For the text-containing cell, return its midpoint in [x, y] coordinate format. 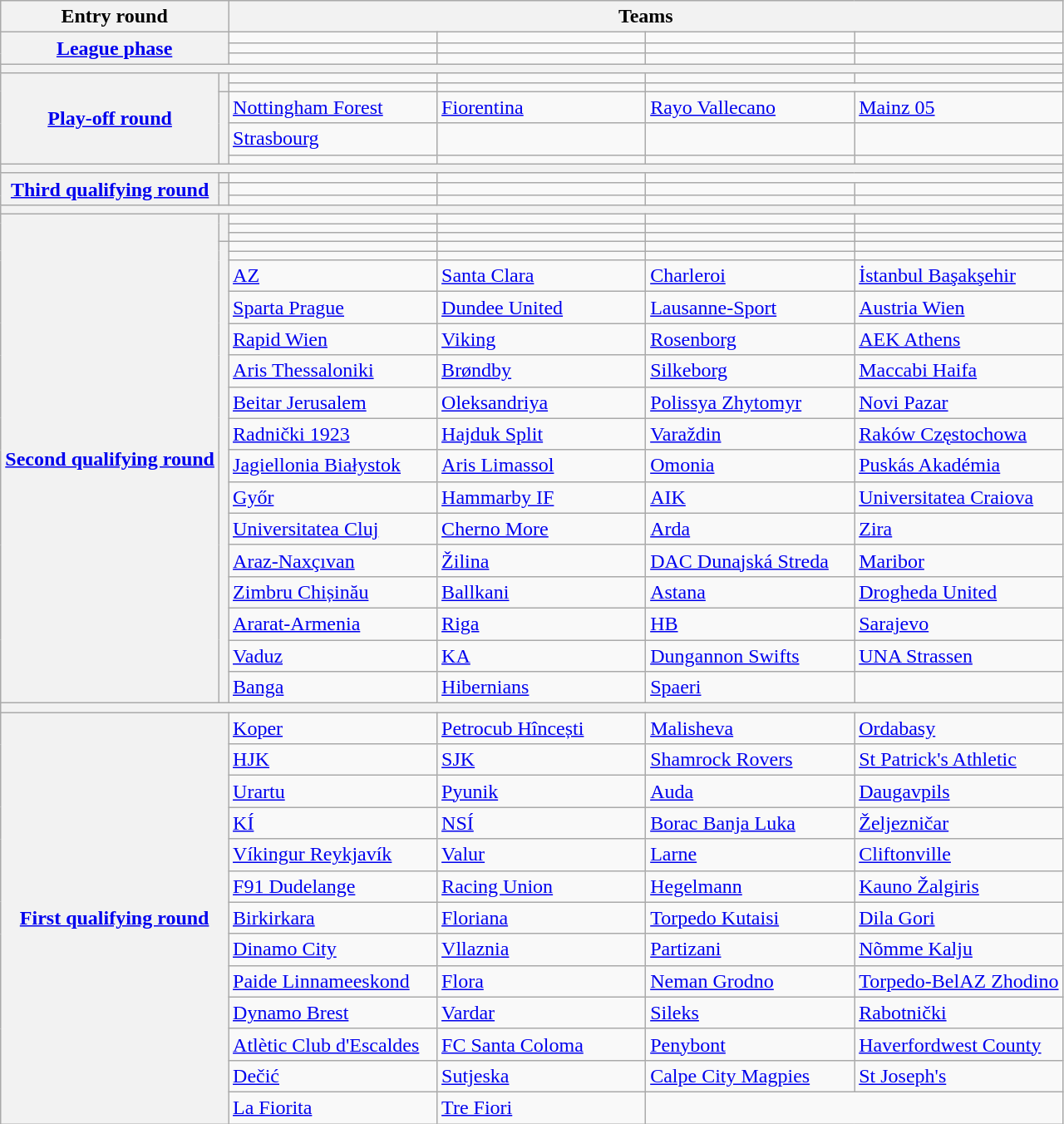
Third qualifying round [110, 189]
Sileks [750, 1013]
Beitar Jerusalem [332, 402]
Nottingham Forest [332, 107]
Željezničar [959, 823]
Győr [332, 497]
Sarajevo [959, 624]
Pyunik [542, 791]
FC Santa Coloma [542, 1044]
Oleksandriya [542, 402]
Sutjeska [542, 1076]
Viking [542, 339]
Aris Limassol [542, 466]
İstanbul Başakşehir [959, 276]
Cherno More [542, 529]
Vllaznia [542, 949]
Dinamo City [332, 949]
AEK Athens [959, 339]
NSÍ [542, 823]
Dungannon Swifts [750, 656]
Calpe City Magpies [750, 1076]
Hegelmann [750, 886]
Varaždin [750, 434]
SJK [542, 760]
Birkirkara [332, 918]
Hajduk Split [542, 434]
Radnički 1923 [332, 434]
Dundee United [542, 308]
Rapid Wien [332, 339]
Universitatea Craiova [959, 497]
Puskás Akadémia [959, 466]
Racing Union [542, 886]
Torpedo Kutaisi [750, 918]
Floriana [542, 918]
Vardar [542, 1013]
Arda [750, 529]
Sparta Prague [332, 308]
Flora [542, 981]
Brøndby [542, 371]
Maribor [959, 560]
Víkingur Reykjavík [332, 855]
KÍ [332, 823]
Rayo Vallecano [750, 107]
Teams [647, 17]
Novi Pazar [959, 402]
Borac Banja Luka [750, 823]
Larne [750, 855]
Neman Grodno [750, 981]
St Patrick's Athletic [959, 760]
Penybont [750, 1044]
AZ [332, 276]
Partizani [750, 949]
Austria Wien [959, 308]
Urartu [332, 791]
Spaeri [750, 688]
Hammarby IF [542, 497]
Shamrock Rovers [750, 760]
Nõmme Kalju [959, 949]
Paide Linnameeskond [332, 981]
Vaduz [332, 656]
Riga [542, 624]
Dečić [332, 1076]
Mainz 05 [959, 107]
Santa Clara [542, 276]
Strasbourg [332, 139]
UNA Strassen [959, 656]
Tre Fiori [542, 1107]
Maccabi Haifa [959, 371]
Valur [542, 855]
AIK [750, 497]
Atlètic Club d'Escaldes [332, 1044]
Polissya Zhytomyr [750, 402]
Zimbru Chișinău [332, 592]
Silkeborg [750, 371]
Charleroi [750, 276]
Ballkani [542, 592]
Malisheva [750, 728]
HJK [332, 760]
Raków Częstochowa [959, 434]
Koper [332, 728]
Entry round [115, 17]
Ordabasy [959, 728]
Second qualifying round [110, 458]
Omonia [750, 466]
Haverfordwest County [959, 1044]
Rosenborg [750, 339]
Lausanne-Sport [750, 308]
Jagiellonia Białystok [332, 466]
Universitatea Cluj [332, 529]
Araz-Naxçıvan [332, 560]
Daugavpils [959, 791]
Zira [959, 529]
First qualifying round [115, 918]
Petrocub Hîncești [542, 728]
Torpedo-BelAZ Zhodino [959, 981]
KA [542, 656]
Play-off round [110, 118]
DAC Dunajská Streda [750, 560]
La Fiorita [332, 1107]
Banga [332, 688]
Fiorentina [542, 107]
HB [750, 624]
St Joseph's [959, 1076]
Dila Gori [959, 918]
League phase [115, 48]
Hibernians [542, 688]
Ararat-Armenia [332, 624]
Dynamo Brest [332, 1013]
Žilina [542, 560]
Rabotnički [959, 1013]
Aris Thessaloniki [332, 371]
Auda [750, 791]
Cliftonville [959, 855]
Kauno Žalgiris [959, 886]
Drogheda United [959, 592]
Astana [750, 592]
F91 Dudelange [332, 886]
